For the text-containing cell, return its midpoint in [x, y] coordinate format. 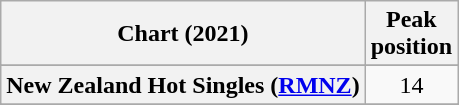
Chart (2021) [183, 34]
14 [411, 85]
New Zealand Hot Singles (RMNZ) [183, 85]
Peakposition [411, 34]
